Detect which cell encompasses the target text, then output its (x, y) center coordinate. 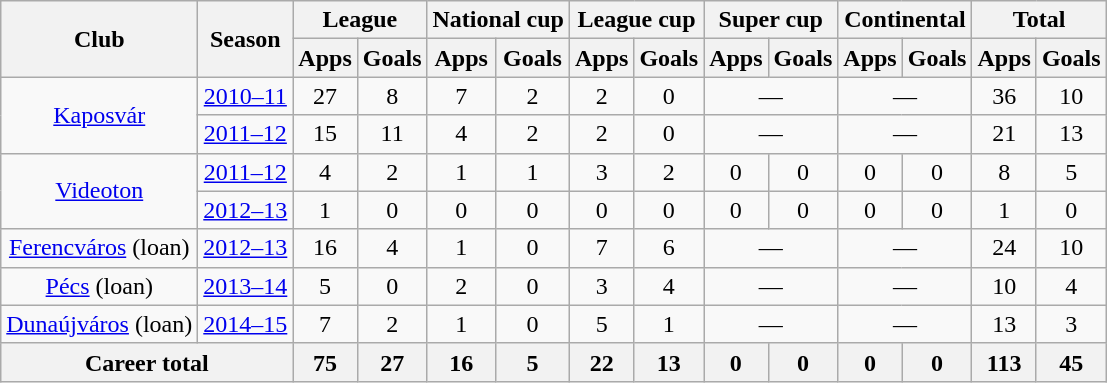
15 (325, 134)
2010–11 (246, 96)
45 (1071, 362)
75 (325, 362)
Ferencváros (loan) (100, 248)
113 (1004, 362)
22 (601, 362)
Videoton (100, 191)
Total (1039, 20)
League (360, 20)
24 (1004, 248)
2013–14 (246, 286)
League cup (636, 20)
21 (1004, 134)
Super cup (771, 20)
Continental (905, 20)
36 (1004, 96)
11 (392, 134)
6 (669, 248)
Dunaújváros (loan) (100, 324)
Pécs (loan) (100, 286)
National cup (498, 20)
Season (246, 39)
Kaposvár (100, 115)
Club (100, 39)
Career total (147, 362)
2014–15 (246, 324)
